Return [x, y] of the center of cell containing provided text 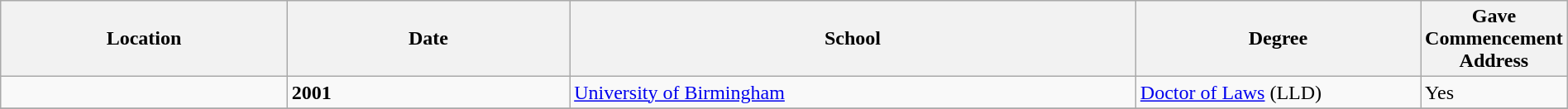
Date [428, 39]
Gave Commencement Address [1494, 39]
2001 [428, 92]
School [853, 39]
Yes [1494, 92]
Doctor of Laws (LLD) [1278, 92]
Location [144, 39]
University of Birmingham [853, 92]
Degree [1278, 39]
